Locate the cell with the specified text and output its [X, Y] center coordinate. 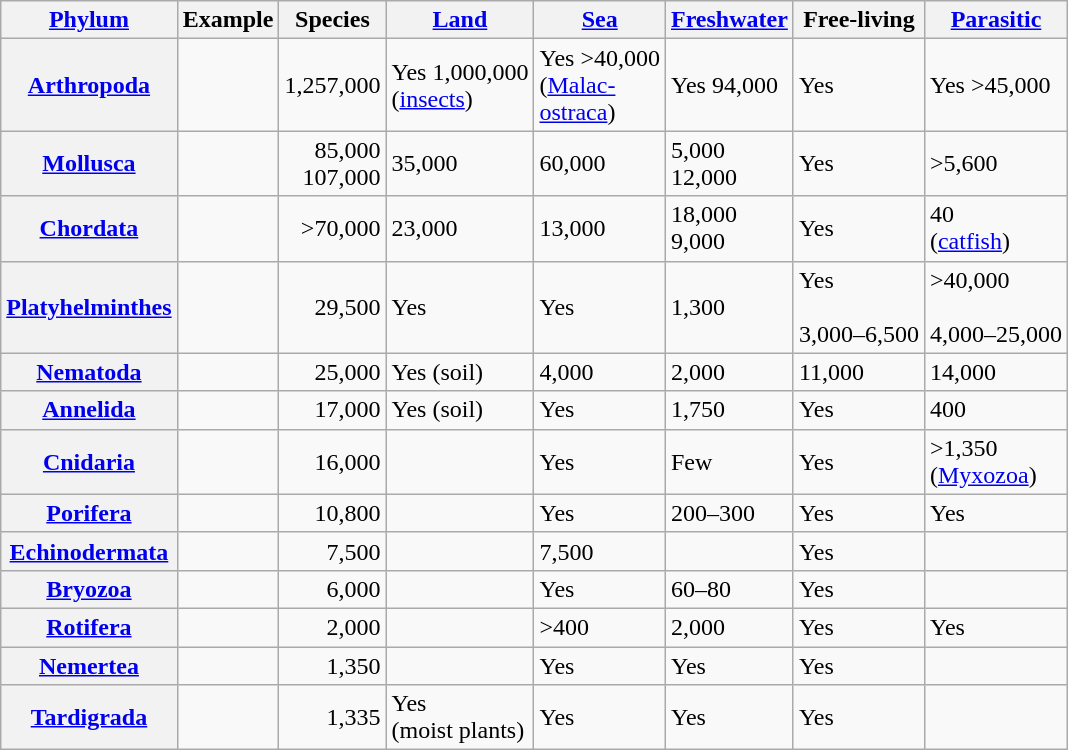
29,500 [332, 307]
Bryozoa [89, 589]
16,000 [332, 462]
40(catfish) [996, 228]
Land [460, 20]
>400 [600, 627]
1,300 [729, 307]
25,000 [332, 372]
18,0009,000 [729, 228]
Few [729, 462]
14,000 [996, 372]
Parasitic [996, 20]
Species [332, 20]
17,000 [332, 410]
Nemertea [89, 665]
Mollusca [89, 164]
23,000 [460, 228]
Example [228, 20]
Free-living [858, 20]
Freshwater [729, 20]
Tardigrada [89, 718]
Porifera [89, 513]
1,350 [332, 665]
13,000 [600, 228]
Arthropoda [89, 85]
Nematoda [89, 372]
Yes(moist plants) [460, 718]
200–300 [729, 513]
Yes >45,000 [996, 85]
Cnidaria [89, 462]
Yes >40,000(Malac-ostraca) [600, 85]
Yes3,000–6,500 [858, 307]
>1,350(Myxozoa) [996, 462]
Sea [600, 20]
4,000 [600, 372]
60–80 [729, 589]
60,000 [600, 164]
>5,600 [996, 164]
10,800 [332, 513]
Rotifera [89, 627]
35,000 [460, 164]
85,000107,000 [332, 164]
1,750 [729, 410]
1,257,000 [332, 85]
Yes 94,000 [729, 85]
11,000 [858, 372]
Echinodermata [89, 551]
Platyhelminthes [89, 307]
Annelida [89, 410]
Phylum [89, 20]
>40,0004,000–25,000 [996, 307]
6,000 [332, 589]
>70,000 [332, 228]
Yes 1,000,000(insects) [460, 85]
5,00012,000 [729, 164]
400 [996, 410]
Chordata [89, 228]
1,335 [332, 718]
